From the cell containing the given text, extract its center point as [X, Y] coordinate. 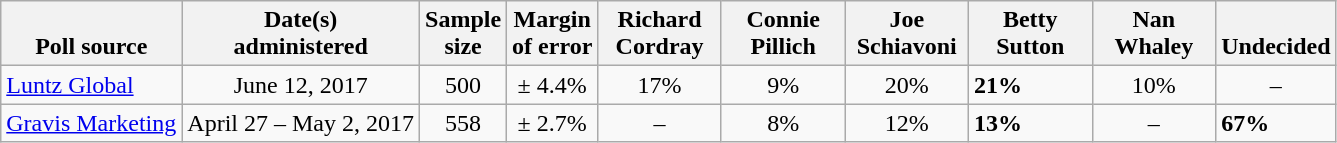
Marginof error [552, 34]
Date(s)administered [301, 34]
ConniePillich [783, 34]
21% [1031, 85]
10% [1154, 85]
500 [464, 85]
8% [783, 123]
12% [907, 123]
558 [464, 123]
20% [907, 85]
17% [660, 85]
13% [1031, 123]
Undecided [1276, 34]
JoeSchiavoni [907, 34]
± 4.4% [552, 85]
BettySutton [1031, 34]
Poll source [92, 34]
June 12, 2017 [301, 85]
9% [783, 85]
Luntz Global [92, 85]
RichardCordray [660, 34]
NanWhaley [1154, 34]
Gravis Marketing [92, 123]
Samplesize [464, 34]
± 2.7% [552, 123]
April 27 – May 2, 2017 [301, 123]
67% [1276, 123]
